Extract the [x, y] coordinate from the center of the cell holding the provided text.  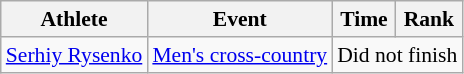
Time [364, 19]
Serhiy Rysenko [74, 55]
Athlete [74, 19]
Rank [430, 19]
Event [240, 19]
Did not finish [397, 55]
Men's cross-country [240, 55]
